Pinpoint the cell where the given text exists, returning its (X, Y) midpoint coordinate. 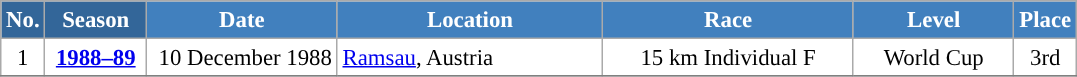
Level (934, 20)
1988–89 (96, 58)
Location (470, 20)
3rd (1045, 58)
10 December 1988 (242, 58)
World Cup (934, 58)
1 (23, 58)
15 km Individual F (728, 58)
Date (242, 20)
Place (1045, 20)
Ramsau, Austria (470, 58)
Race (728, 20)
No. (23, 20)
Season (96, 20)
